Provide the [X, Y] coordinate of the cell's center where the given text is located.  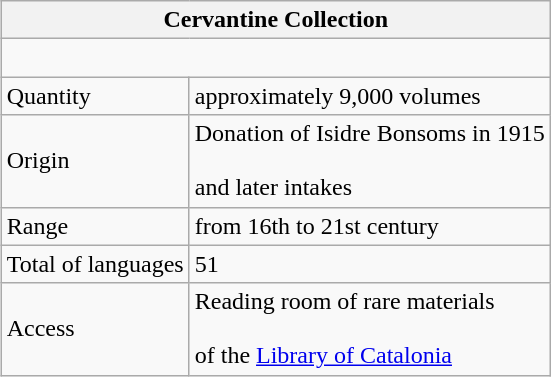
approximately 9,000 volumes [370, 96]
Donation of Isidre Bonsoms in 1915and later intakes [370, 161]
Access [95, 329]
Reading room of rare materials of the Library of Catalonia [370, 329]
Total of languages [95, 264]
from 16th to 21st century [370, 226]
51 [370, 264]
Origin [95, 161]
Range [95, 226]
Cervantine Collection [276, 20]
Quantity [95, 96]
